Return [x, y] of the center of cell containing provided text 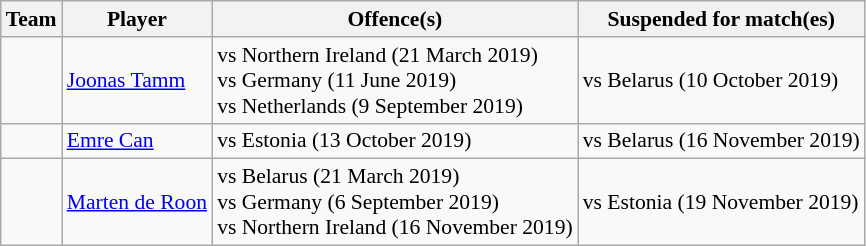
vs Belarus (21 March 2019) vs Germany (6 September 2019) vs Northern Ireland (16 November 2019) [395, 202]
vs Estonia (13 October 2019) [395, 141]
vs Estonia (19 November 2019) [722, 202]
vs Belarus (16 November 2019) [722, 141]
vs Belarus (10 October 2019) [722, 80]
Joonas Tamm [137, 80]
Player [137, 19]
Suspended for match(es) [722, 19]
Marten de Roon [137, 202]
Offence(s) [395, 19]
Team [32, 19]
vs Northern Ireland (21 March 2019) vs Germany (11 June 2019) vs Netherlands (9 September 2019) [395, 80]
Emre Can [137, 141]
